Output the (x, y) coordinate of the center of the cell containing the given text.  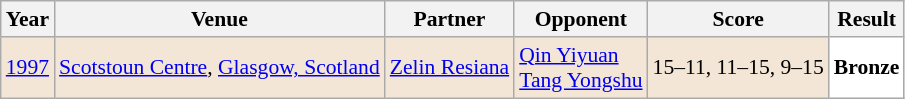
Score (738, 19)
Opponent (580, 19)
Zelin Resiana (450, 68)
Bronze (867, 68)
1997 (28, 68)
Venue (220, 19)
Result (867, 19)
Year (28, 19)
Partner (450, 19)
Qin Yiyuan Tang Yongshu (580, 68)
Scotstoun Centre, Glasgow, Scotland (220, 68)
15–11, 11–15, 9–15 (738, 68)
